Search for the cell housing the specified text and yield its [X, Y] center coordinate. 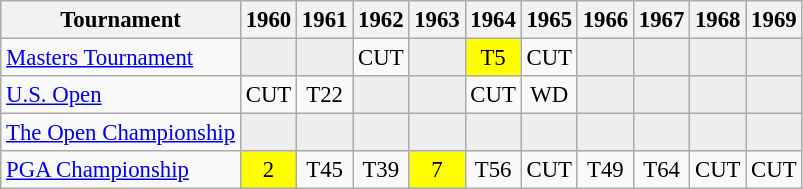
PGA Championship [121, 170]
2 [268, 170]
T64 [661, 170]
T22 [325, 95]
T56 [493, 170]
1964 [493, 20]
1966 [605, 20]
WD [549, 95]
Masters Tournament [121, 58]
The Open Championship [121, 133]
1960 [268, 20]
1963 [437, 20]
T45 [325, 170]
1961 [325, 20]
1965 [549, 20]
T39 [381, 170]
Tournament [121, 20]
1969 [774, 20]
T49 [605, 170]
T5 [493, 58]
1968 [718, 20]
1962 [381, 20]
1967 [661, 20]
U.S. Open [121, 95]
7 [437, 170]
